From the cell containing the given text, extract its center point as (x, y) coordinate. 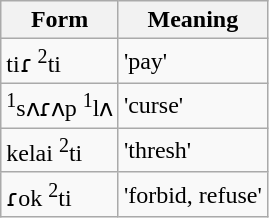
'curse' (192, 106)
'thresh' (192, 150)
'forbid, refuse' (192, 194)
Form (60, 20)
'pay' (192, 62)
1sʌɾʌp 1lʌ (60, 106)
ɾok 2ti (60, 194)
kelai 2ti (60, 150)
Meaning (192, 20)
tiɾ 2ti (60, 62)
